For the text-containing cell, return its midpoint in (X, Y) coordinate format. 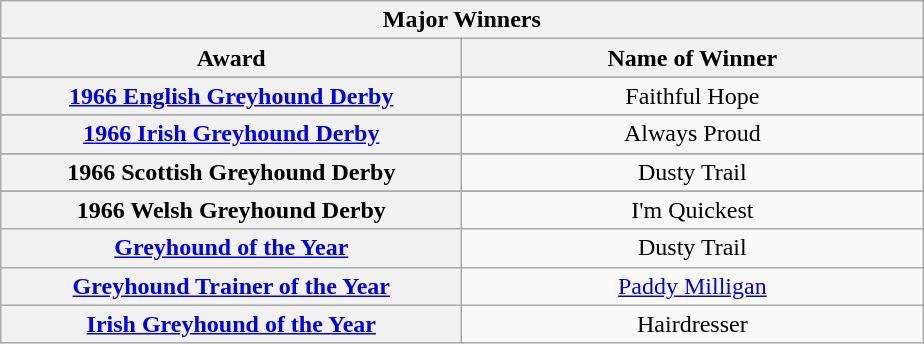
Major Winners (462, 20)
1966 Irish Greyhound Derby (232, 134)
I'm Quickest (692, 210)
Always Proud (692, 134)
1966 Scottish Greyhound Derby (232, 172)
Award (232, 58)
Irish Greyhound of the Year (232, 324)
1966 English Greyhound Derby (232, 96)
Greyhound Trainer of the Year (232, 286)
1966 Welsh Greyhound Derby (232, 210)
Paddy Milligan (692, 286)
Hairdresser (692, 324)
Name of Winner (692, 58)
Greyhound of the Year (232, 248)
Faithful Hope (692, 96)
